Return the (x, y) coordinate for the center point of the cell that contains the specified text.  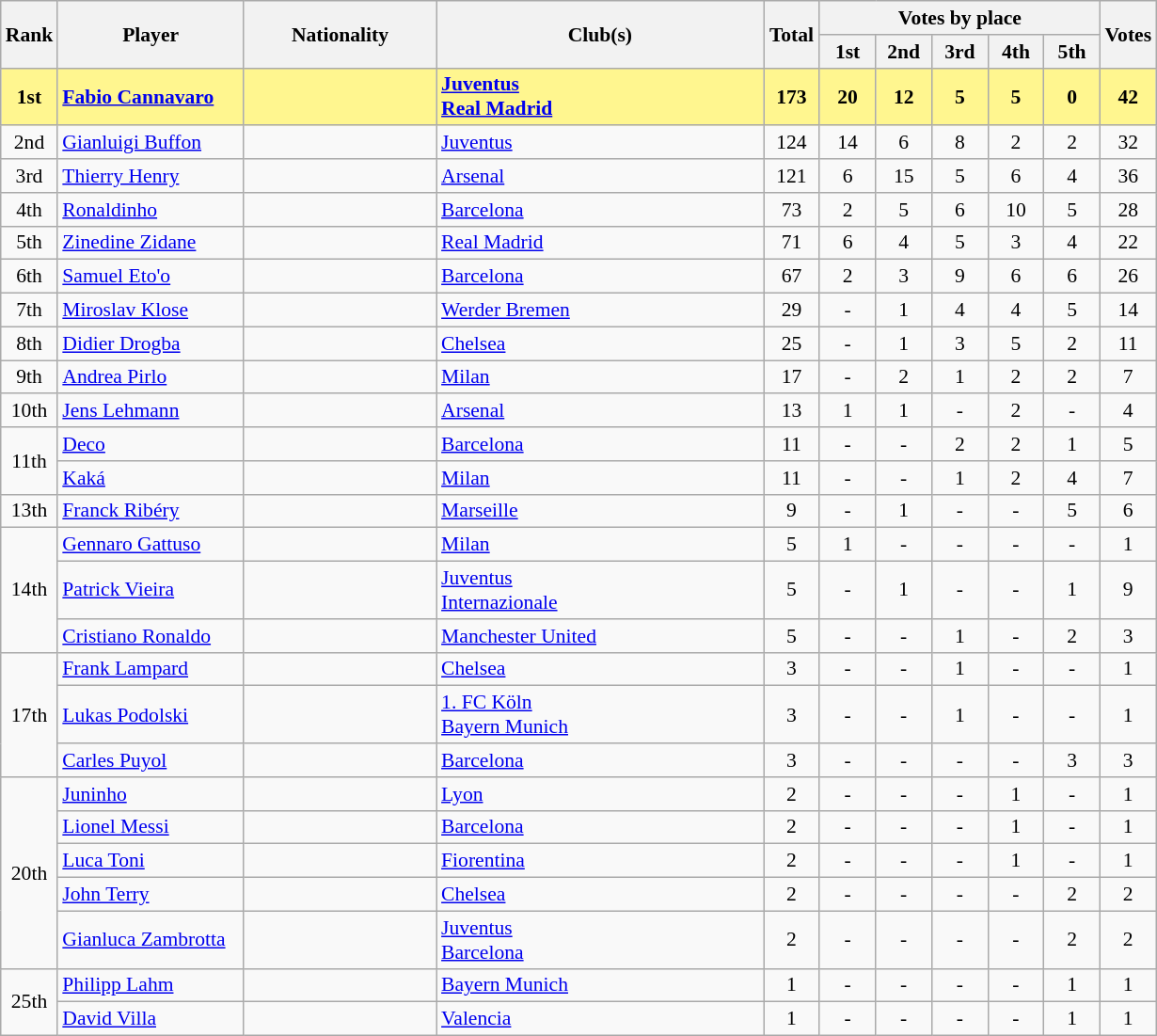
Real Madrid (600, 243)
Franck Ribéry (151, 511)
Juventus (600, 143)
124 (792, 143)
Cristiano Ronaldo (151, 636)
Lukas Podolski (151, 715)
Patrick Vieira (151, 591)
Werder Bremen (600, 311)
Fabio Cannavaro (151, 96)
Jens Lehmann (151, 411)
7th (30, 311)
Samuel Eto'o (151, 277)
Thierry Henry (151, 176)
Didier Drogba (151, 343)
Marseille (600, 511)
Andrea Pirlo (151, 377)
Gianluca Zambrotta (151, 939)
11th (30, 461)
Fiorentina (600, 861)
1. FC Köln Bayern Munich (600, 715)
20 (848, 96)
71 (792, 243)
0 (1072, 96)
Nationality (341, 34)
173 (792, 96)
Juninho (151, 794)
17 (792, 377)
22 (1128, 243)
25 (792, 343)
32 (1128, 143)
Carles Puyol (151, 760)
25th (30, 1001)
Gianluigi Buffon (151, 143)
10th (30, 411)
14th (30, 590)
Bayern Munich (600, 985)
Juventus Barcelona (600, 939)
67 (792, 277)
10 (1016, 210)
26 (1128, 277)
42 (1128, 96)
John Terry (151, 895)
Deco (151, 444)
David Villa (151, 1019)
20th (30, 873)
Votes by place (959, 18)
Lionel Messi (151, 827)
13 (792, 411)
Player (151, 34)
Luca Toni (151, 861)
15 (904, 176)
Valencia (600, 1019)
36 (1128, 176)
Club(s) (600, 34)
121 (792, 176)
Lyon (600, 794)
Ronaldinho (151, 210)
28 (1128, 210)
29 (792, 311)
Miroslav Klose (151, 311)
Philipp Lahm (151, 985)
13th (30, 511)
Kaká (151, 478)
17th (30, 714)
Juventus Real Madrid (600, 96)
Zinedine Zidane (151, 243)
9th (30, 377)
6th (30, 277)
Juventus Internazionale (600, 591)
Manchester United (600, 636)
Rank (30, 34)
8th (30, 343)
12 (904, 96)
8 (960, 143)
73 (792, 210)
Votes (1128, 34)
Frank Lampard (151, 669)
Total (792, 34)
Gennaro Gattuso (151, 545)
